Find where the given text appears and provide that cell's center as (X, Y) coordinate. 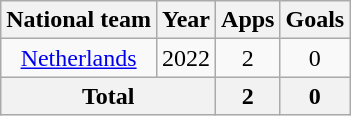
Total (108, 96)
Year (186, 20)
Apps (248, 20)
National team (79, 20)
Goals (315, 20)
2022 (186, 58)
Netherlands (79, 58)
